Determine the (x, y) coordinate at the center of the cell enclosing the given text.  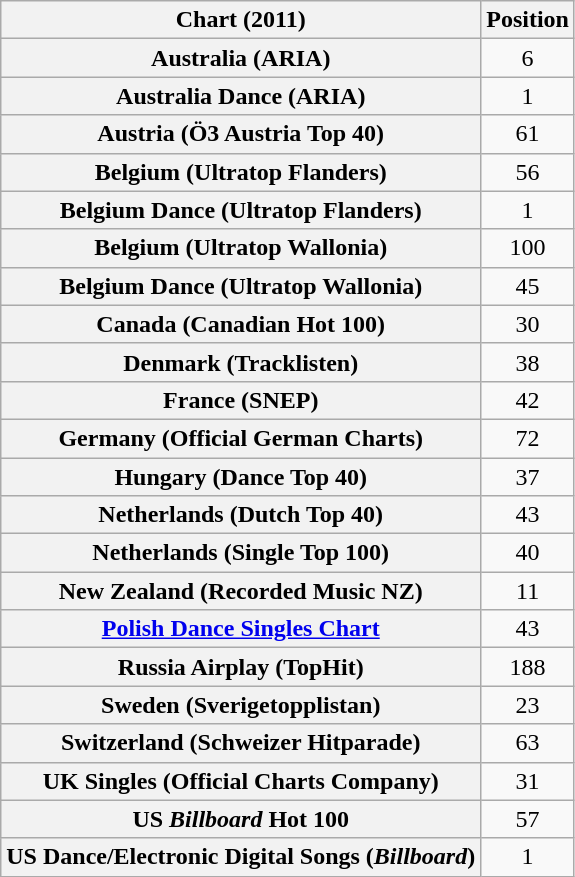
New Zealand (Recorded Music NZ) (241, 591)
100 (528, 248)
Switzerland (Schweizer Hitparade) (241, 743)
Chart (2011) (241, 20)
US Billboard Hot 100 (241, 819)
63 (528, 743)
US Dance/Electronic Digital Songs (Billboard) (241, 857)
Denmark (Tracklisten) (241, 362)
40 (528, 553)
Belgium Dance (Ultratop Wallonia) (241, 286)
72 (528, 438)
Netherlands (Dutch Top 40) (241, 515)
Position (528, 20)
France (SNEP) (241, 400)
6 (528, 58)
30 (528, 324)
188 (528, 667)
Australia (ARIA) (241, 58)
38 (528, 362)
56 (528, 172)
45 (528, 286)
61 (528, 134)
UK Singles (Official Charts Company) (241, 781)
Australia Dance (ARIA) (241, 96)
Belgium (Ultratop Flanders) (241, 172)
37 (528, 477)
Polish Dance Singles Chart (241, 629)
Belgium (Ultratop Wallonia) (241, 248)
Belgium Dance (Ultratop Flanders) (241, 210)
Sweden (Sverigetopplistan) (241, 705)
57 (528, 819)
11 (528, 591)
Canada (Canadian Hot 100) (241, 324)
23 (528, 705)
42 (528, 400)
Hungary (Dance Top 40) (241, 477)
Netherlands (Single Top 100) (241, 553)
Russia Airplay (TopHit) (241, 667)
Austria (Ö3 Austria Top 40) (241, 134)
31 (528, 781)
Germany (Official German Charts) (241, 438)
